Extract the [X, Y] coordinate from the center of the cell holding the provided text.  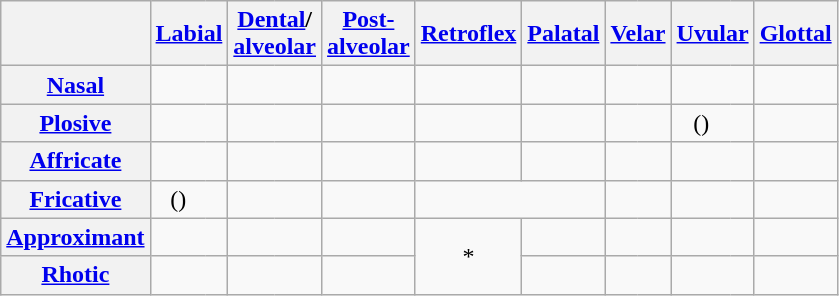
Uvular [712, 34]
Palatal [564, 34]
Dental/alveolar [275, 34]
Rhotic [76, 275]
* [468, 256]
Velar [638, 34]
Labial [189, 34]
Post-alveolar [369, 34]
Approximant [76, 237]
Affricate [76, 161]
Glottal [796, 34]
Fricative [76, 199]
Nasal [76, 85]
Plosive [76, 123]
Retroflex [468, 34]
